Return [X, Y] of the center of cell containing provided text 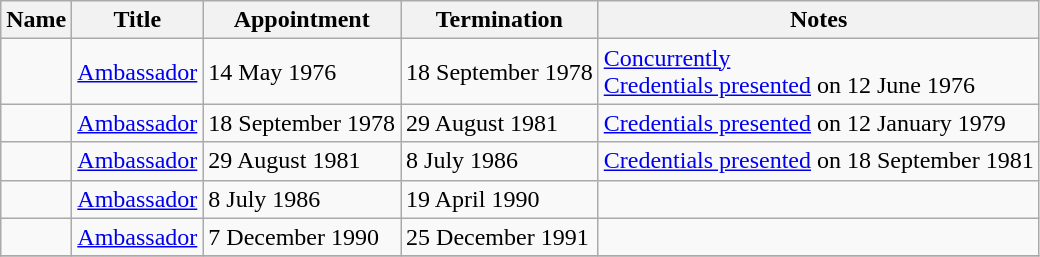
Concurrently Credentials presented on 12 June 1976 [818, 72]
Title [138, 20]
Name [36, 20]
7 December 1990 [302, 237]
Credentials presented on 18 September 1981 [818, 161]
19 April 1990 [500, 199]
14 May 1976 [302, 72]
25 December 1991 [500, 237]
Appointment [302, 20]
Notes [818, 20]
Termination [500, 20]
Credentials presented on 12 January 1979 [818, 123]
